Search for the cell housing the specified text and yield its (x, y) center coordinate. 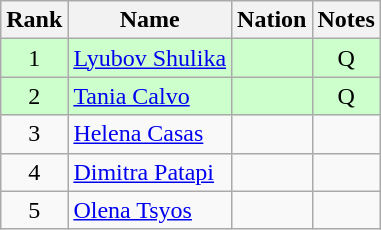
Tania Calvo (150, 96)
Rank (34, 20)
1 (34, 58)
5 (34, 210)
Name (150, 20)
Dimitra Patapi (150, 172)
Lyubov Shulika (150, 58)
Olena Tsyos (150, 210)
Helena Casas (150, 134)
4 (34, 172)
2 (34, 96)
Notes (346, 20)
3 (34, 134)
Nation (272, 20)
